Detect which cell encompasses the target text, then output its [x, y] center coordinate. 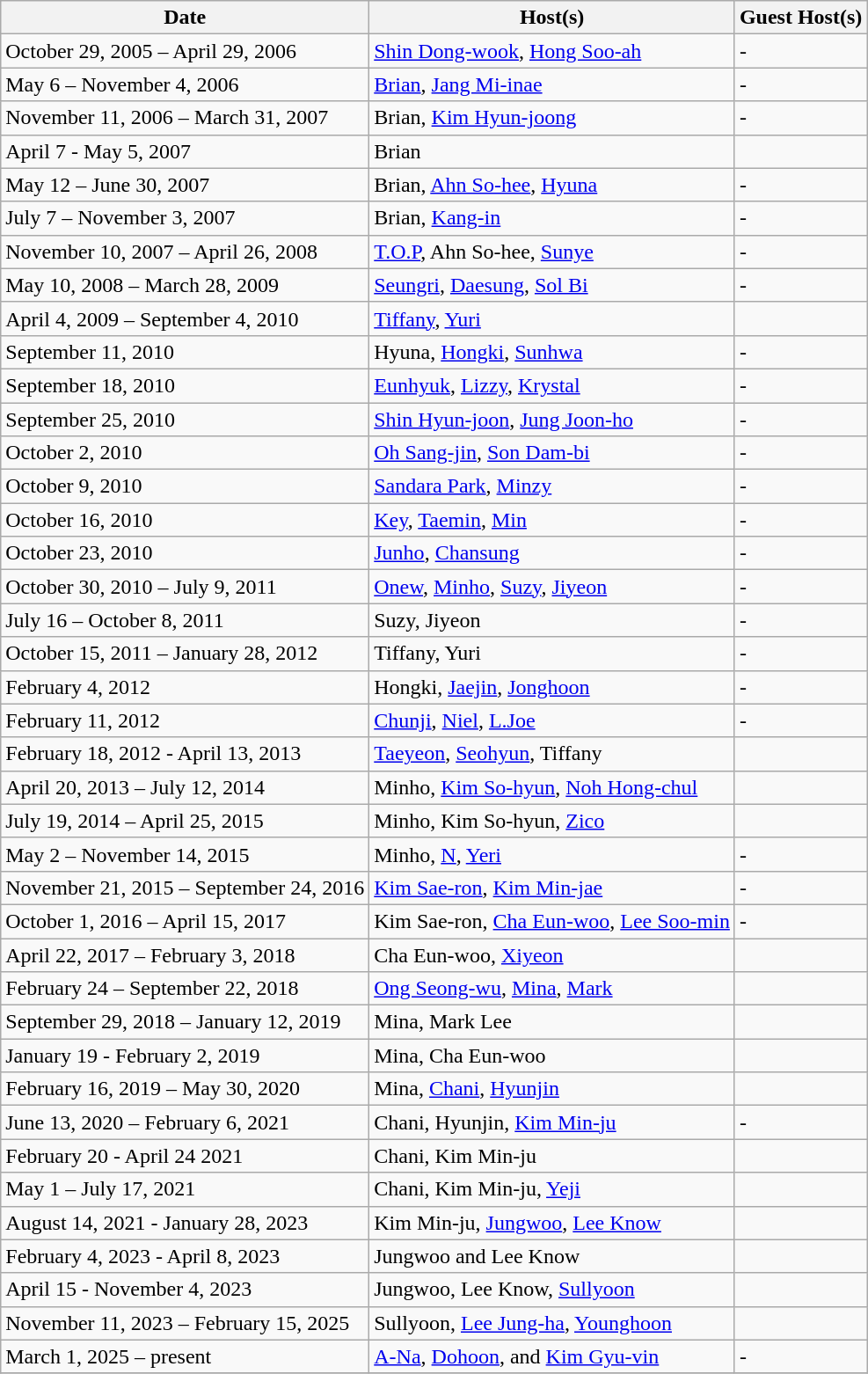
September 18, 2010 [185, 385]
Mina, Mark Lee [552, 1022]
Suzy, Jiyeon [552, 620]
Chani, Kim Min-ju, Yeji [552, 1189]
October 15, 2011 – January 28, 2012 [185, 654]
October 9, 2010 [185, 486]
Sandara Park, Minzy [552, 486]
Eunhyuk, Lizzy, Krystal [552, 385]
May 10, 2008 – March 28, 2009 [185, 285]
February 20 - April 24 2021 [185, 1156]
October 30, 2010 – July 9, 2011 [185, 587]
October 2, 2010 [185, 453]
Chunji, Niel, L.Joe [552, 720]
January 19 - February 2, 2019 [185, 1056]
Mina, Cha Eun-woo [552, 1056]
August 14, 2021 - January 28, 2023 [185, 1223]
Guest Host(s) [800, 18]
September 29, 2018 – January 12, 2019 [185, 1022]
July 16 – October 8, 2011 [185, 620]
Brian [552, 151]
April 7 - May 5, 2007 [185, 151]
April 20, 2013 – July 12, 2014 [185, 787]
October 1, 2016 – April 15, 2017 [185, 921]
Onew, Minho, Suzy, Jiyeon [552, 587]
November 11, 2023 – February 15, 2025 [185, 1323]
Shin Hyun-joon, Jung Joon-ho [552, 420]
Hongki, Jaejin, Jonghoon [552, 687]
May 2 – November 14, 2015 [185, 854]
November 10, 2007 – April 26, 2008 [185, 252]
February 11, 2012 [185, 720]
February 16, 2019 – May 30, 2020 [185, 1089]
Seungri, Daesung, Sol Bi [552, 285]
November 21, 2015 – September 24, 2016 [185, 888]
July 7 – November 3, 2007 [185, 218]
November 11, 2006 – March 31, 2007 [185, 118]
July 19, 2014 – April 25, 2015 [185, 821]
September 11, 2010 [185, 352]
Jungwoo and Lee Know [552, 1256]
Mina, Chani, Hyunjin [552, 1089]
A-Na, Dohoon, and Kim Gyu-vin [552, 1356]
Sullyoon, Lee Jung-ha, Younghoon [552, 1323]
February 18, 2012 - April 13, 2013 [185, 754]
Jungwoo, Lee Know, Sullyoon [552, 1290]
Shin Dong-wook, Hong Soo-ah [552, 51]
April 22, 2017 – February 3, 2018 [185, 954]
Kim Sae-ron, Kim Min-jae [552, 888]
October 29, 2005 – April 29, 2006 [185, 51]
March 1, 2025 – present [185, 1356]
T.O.P, Ahn So-hee, Sunye [552, 252]
Brian, Jang Mi-inae [552, 84]
April 4, 2009 – September 4, 2010 [185, 318]
Oh Sang-jin, Son Dam-bi [552, 453]
June 13, 2020 – February 6, 2021 [185, 1122]
February 24 – September 22, 2018 [185, 989]
Ong Seong-wu, Mina, Mark [552, 989]
May 12 – June 30, 2007 [185, 185]
October 23, 2010 [185, 553]
May 6 – November 4, 2006 [185, 84]
Key, Taemin, Min [552, 520]
October 16, 2010 [185, 520]
February 4, 2012 [185, 687]
Kim Sae-ron, Cha Eun-woo, Lee Soo-min [552, 921]
Chani, Kim Min-ju [552, 1156]
Cha Eun-woo, Xiyeon [552, 954]
Junho, Chansung [552, 553]
Brian, Kang-in [552, 218]
Kim Min-ju, Jungwoo, Lee Know [552, 1223]
Brian, Ahn So-hee, Hyuna [552, 185]
Chani, Hyunjin, Kim Min-ju [552, 1122]
September 25, 2010 [185, 420]
Host(s) [552, 18]
Taeyeon, Seohyun, Tiffany [552, 754]
Brian, Kim Hyun-joong [552, 118]
Minho, N, Yeri [552, 854]
April 15 - November 4, 2023 [185, 1290]
May 1 – July 17, 2021 [185, 1189]
Minho, Kim So-hyun, Zico [552, 821]
Date [185, 18]
Minho, Kim So-hyun, Noh Hong-chul [552, 787]
February 4, 2023 - April 8, 2023 [185, 1256]
Hyuna, Hongki, Sunhwa [552, 352]
